Find where the given text appears and provide that cell's center as [x, y] coordinate. 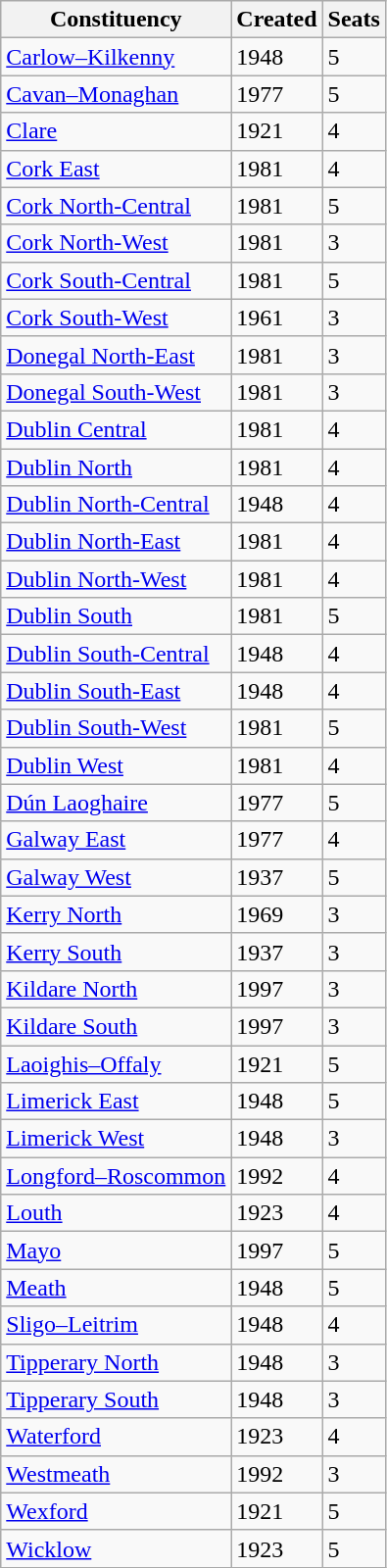
Louth [116, 1213]
Kerry North [116, 914]
Sligo–Leitrim [116, 1325]
Meath [116, 1288]
Created [276, 20]
Tipperary North [116, 1362]
Wexford [116, 1511]
Mayo [116, 1250]
Cork North-Central [116, 206]
Dublin South-West [116, 728]
Kerry South [116, 952]
Limerick West [116, 1139]
Dublin South-East [116, 691]
Clare [116, 131]
Seats [354, 20]
1969 [276, 914]
Longford–Roscommon [116, 1176]
Waterford [116, 1437]
Wicklow [116, 1548]
Carlow–Kilkenny [116, 57]
Tipperary South [116, 1399]
Galway East [116, 840]
Dublin South [116, 616]
1961 [276, 318]
Dublin North-East [116, 542]
Dublin North-Central [116, 505]
Kildare South [116, 1026]
Dublin North-West [116, 579]
Limerick East [116, 1102]
Westmeath [116, 1474]
Dublin Central [116, 429]
Cork South-Central [116, 280]
Cavan–Monaghan [116, 94]
Dublin West [116, 765]
Cork South-West [116, 318]
Cork East [116, 169]
Donegal North-East [116, 355]
Donegal South-West [116, 392]
Kildare North [116, 989]
Laoighis–Offaly [116, 1063]
Dublin North [116, 467]
Dún Laoghaire [116, 803]
Constituency [116, 20]
Galway West [116, 877]
Cork North-West [116, 243]
Dublin South-Central [116, 654]
